Extract the [X, Y] coordinate from the center of the cell holding the provided text.  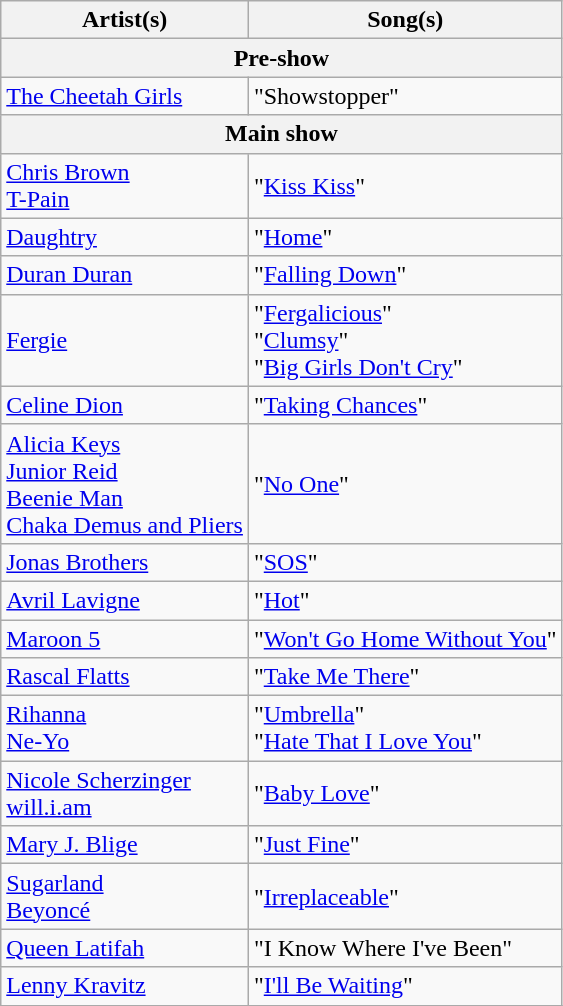
Celine Dion [125, 405]
Daughtry [125, 237]
Queen Latifah [125, 948]
Alicia KeysJunior ReidBeenie ManChaka Demus and Pliers [125, 484]
"SOS" [405, 562]
"Hot" [405, 600]
"Take Me There" [405, 677]
"Showstopper" [405, 96]
Chris BrownT-Pain [125, 186]
"Irreplaceable" [405, 896]
"Kiss Kiss" [405, 186]
Jonas Brothers [125, 562]
Avril Lavigne [125, 600]
"Just Fine" [405, 845]
Mary J. Blige [125, 845]
Main show [282, 134]
RihannaNe-Yo [125, 728]
"Home" [405, 237]
"Fergalicious""Clumsy""Big Girls Don't Cry" [405, 340]
"No One" [405, 484]
"Falling Down" [405, 275]
Song(s) [405, 20]
Pre-show [282, 58]
Nicole Scherzingerwill.i.am [125, 794]
SugarlandBeyoncé [125, 896]
Duran Duran [125, 275]
"Taking Chances" [405, 405]
The Cheetah Girls [125, 96]
"I'll Be Waiting" [405, 986]
Artist(s) [125, 20]
Maroon 5 [125, 639]
"I Know Where I've Been" [405, 948]
Fergie [125, 340]
Rascal Flatts [125, 677]
Lenny Kravitz [125, 986]
"Won't Go Home Without You" [405, 639]
"Baby Love" [405, 794]
"Umbrella""Hate That I Love You" [405, 728]
